Find where the given text appears and provide that cell's center as [X, Y] coordinate. 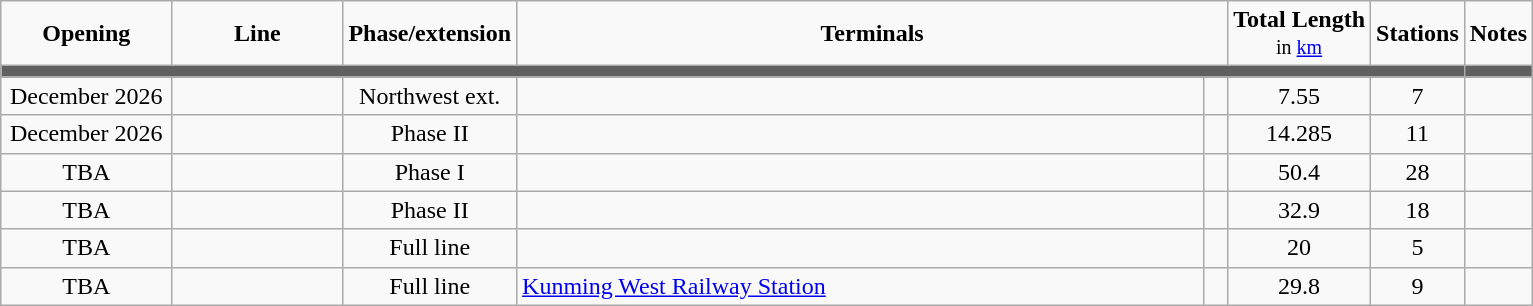
Total Lengthin km [1300, 34]
Terminals [872, 34]
Notes [1498, 34]
Line [258, 34]
9 [1418, 286]
Phase I [430, 172]
14.285 [1300, 134]
Kunming West Railway Station [860, 286]
29.8 [1300, 286]
18 [1418, 210]
Northwest ext. [430, 96]
7.55 [1300, 96]
5 [1418, 248]
7 [1418, 96]
20 [1300, 248]
Opening [86, 34]
28 [1418, 172]
Stations [1418, 34]
50.4 [1300, 172]
11 [1418, 134]
Phase/extension [430, 34]
32.9 [1300, 210]
